Identify which cell holds the provided text, then report its [x, y] central coordinate. 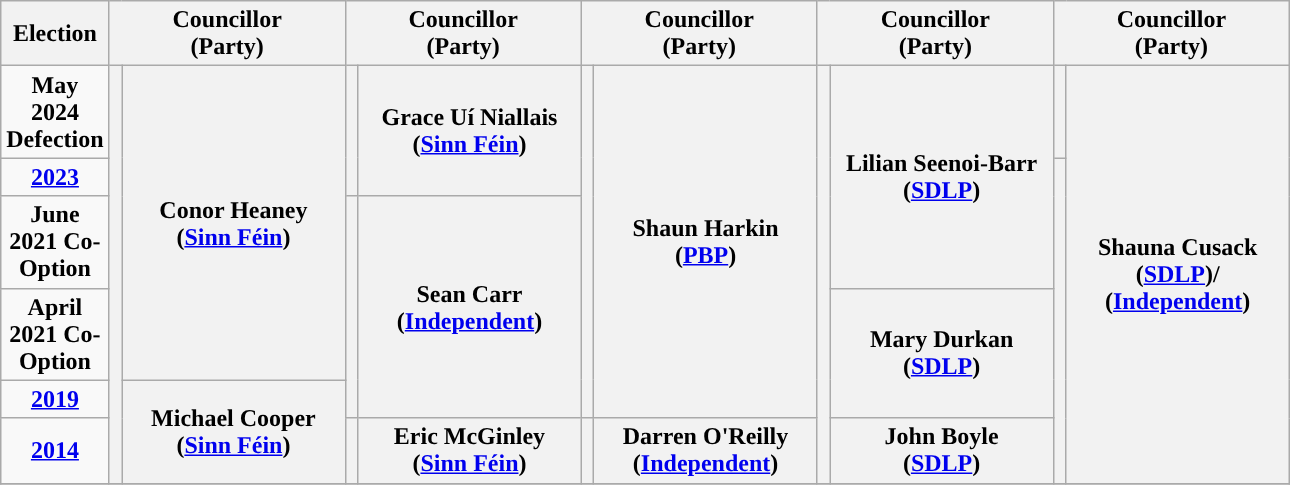
Sean Carr (Independent) [470, 307]
Michael Cooper (Sinn Féin) [234, 432]
2023 [55, 177]
Darren O'Reilly (Independent) [706, 450]
Eric McGinley (Sinn Féin) [470, 450]
May 2024 Defection [55, 112]
John Boyle (SDLP) [942, 450]
April 2021 Co-Option [55, 334]
Mary Durkan (SDLP) [942, 353]
2014 [55, 450]
Shauna Cusack (SDLP)/ (Independent) [1178, 274]
2019 [55, 399]
Conor Heaney (Sinn Féin) [234, 223]
Grace Uí Niallais (Sinn Féin) [470, 131]
Shaun Harkin (PBP) [706, 242]
June 2021 Co-Option [55, 242]
Lilian Seenoi-Barr (SDLP) [942, 177]
Election [55, 34]
